Provide the (x, y) coordinate of the cell's center where the given text is located.  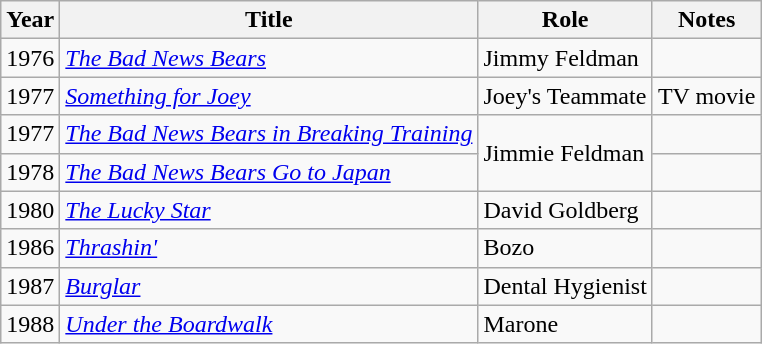
Role (565, 20)
1988 (30, 324)
1986 (30, 248)
Year (30, 20)
David Goldberg (565, 210)
Burglar (269, 286)
1976 (30, 58)
Joey's Teammate (565, 96)
Bozo (565, 248)
The Bad News Bears in Breaking Training (269, 134)
The Bad News Bears Go to Japan (269, 172)
1980 (30, 210)
1978 (30, 172)
TV movie (706, 96)
Jimmie Feldman (565, 153)
Dental Hygienist (565, 286)
1987 (30, 286)
Marone (565, 324)
Something for Joey (269, 96)
The Bad News Bears (269, 58)
Notes (706, 20)
Under the Boardwalk (269, 324)
Jimmy Feldman (565, 58)
The Lucky Star (269, 210)
Title (269, 20)
Thrashin' (269, 248)
